Search for the cell housing the specified text and yield its (x, y) center coordinate. 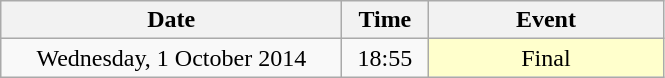
Final (546, 58)
18:55 (385, 58)
Wednesday, 1 October 2014 (172, 58)
Time (385, 20)
Date (172, 20)
Event (546, 20)
